Locate the cell with the specified text and output its (X, Y) center coordinate. 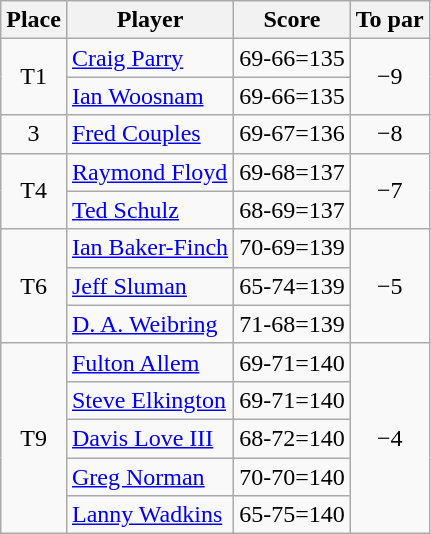
Fred Couples (150, 134)
To par (390, 20)
T6 (34, 286)
68-72=140 (292, 438)
D. A. Weibring (150, 324)
−8 (390, 134)
Fulton Allem (150, 362)
T4 (34, 191)
T1 (34, 77)
Player (150, 20)
65-75=140 (292, 515)
Raymond Floyd (150, 172)
−4 (390, 438)
Davis Love III (150, 438)
Jeff Sluman (150, 286)
−9 (390, 77)
Lanny Wadkins (150, 515)
69-67=136 (292, 134)
−5 (390, 286)
3 (34, 134)
70-70=140 (292, 477)
−7 (390, 191)
Greg Norman (150, 477)
69-68=137 (292, 172)
Score (292, 20)
70-69=139 (292, 248)
68-69=137 (292, 210)
Ian Baker-Finch (150, 248)
T9 (34, 438)
Steve Elkington (150, 400)
Ian Woosnam (150, 96)
Place (34, 20)
Craig Parry (150, 58)
65-74=139 (292, 286)
71-68=139 (292, 324)
Ted Schulz (150, 210)
